Pinpoint the cell where the given text exists, returning its (X, Y) midpoint coordinate. 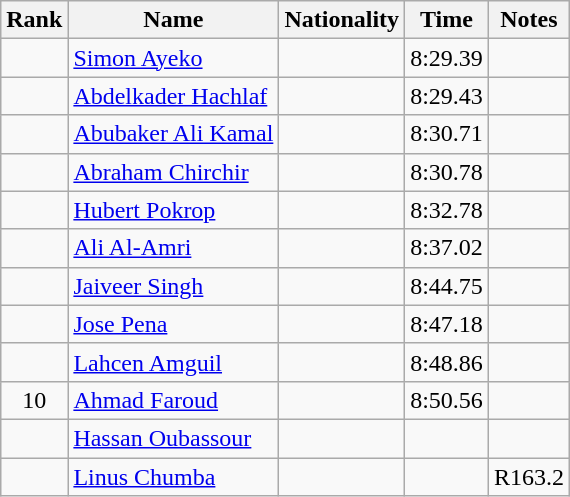
Abubaker Ali Kamal (174, 134)
Jaiveer Singh (174, 286)
Linus Chumba (174, 477)
Name (174, 20)
8:47.18 (447, 324)
Notes (528, 20)
8:44.75 (447, 286)
Hubert Pokrop (174, 210)
Jose Pena (174, 324)
Lahcen Amguil (174, 362)
Nationality (342, 20)
R163.2 (528, 477)
Simon Ayeko (174, 58)
8:29.39 (447, 58)
Rank (34, 20)
Time (447, 20)
8:50.56 (447, 400)
8:29.43 (447, 96)
8:30.71 (447, 134)
8:30.78 (447, 172)
8:37.02 (447, 248)
8:48.86 (447, 362)
8:32.78 (447, 210)
Abraham Chirchir (174, 172)
10 (34, 400)
Abdelkader Hachlaf (174, 96)
Ahmad Faroud (174, 400)
Hassan Oubassour (174, 438)
Ali Al-Amri (174, 248)
